Extract the (x, y) coordinate from the center of the cell holding the provided text.  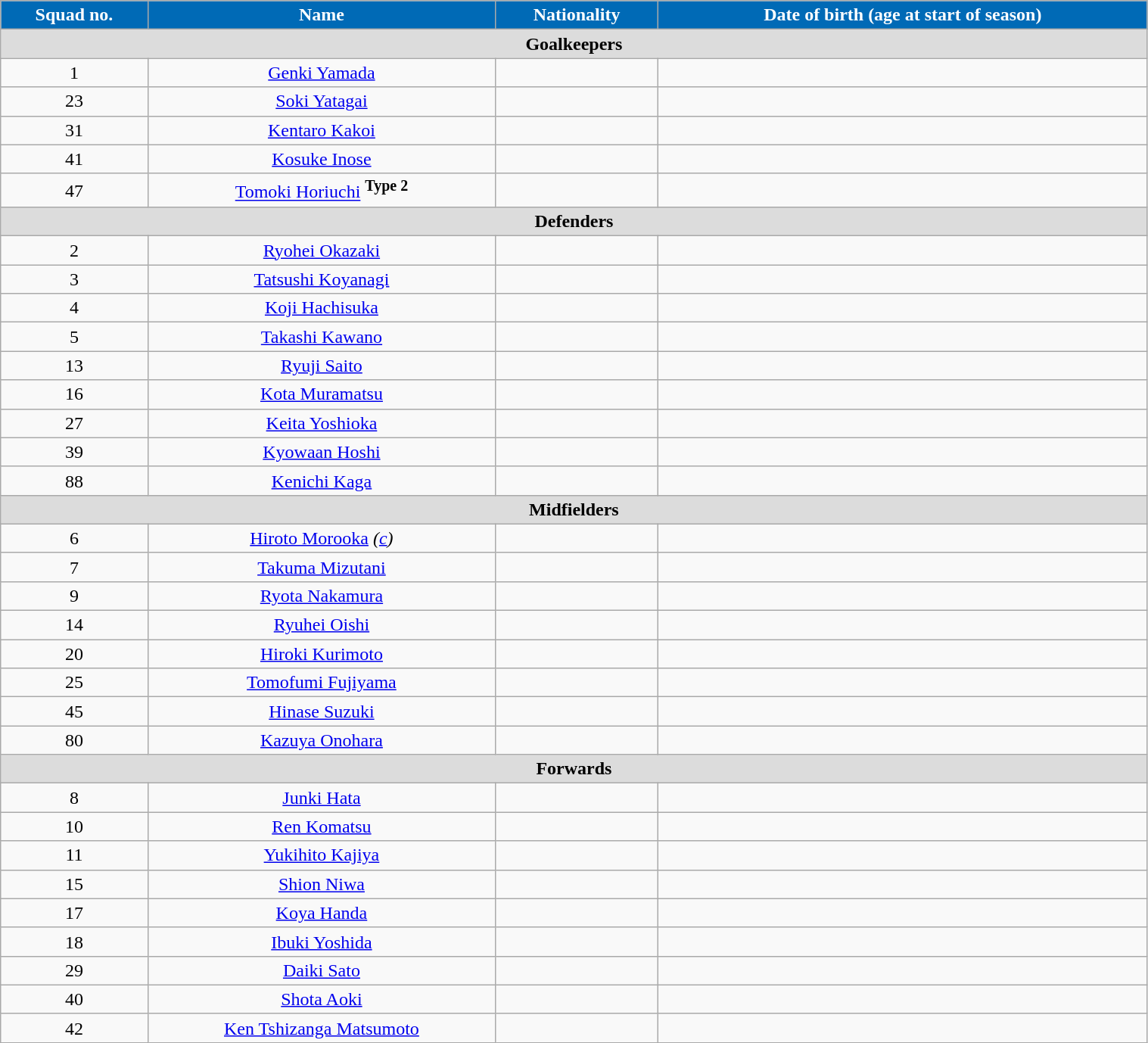
Goalkeepers (574, 44)
Genki Yamada (321, 73)
31 (74, 130)
88 (74, 481)
8 (74, 798)
20 (74, 654)
7 (74, 567)
Tomoki Horiuchi Type 2 (321, 191)
Ryohei Okazaki (321, 251)
Nationality (577, 15)
3 (74, 279)
Yukihito Kajiya (321, 855)
Junki Hata (321, 798)
Daiki Sato (321, 970)
Kazuya Onohara (321, 740)
41 (74, 159)
40 (74, 999)
Ibuki Yoshida (321, 942)
Ren Komatsu (321, 827)
Squad no. (74, 15)
5 (74, 337)
Shota Aoki (321, 999)
Midfielders (574, 509)
Ryuhei Oishi (321, 625)
Date of birth (age at start of season) (903, 15)
9 (74, 596)
45 (74, 711)
Name (321, 15)
42 (74, 1028)
Kentaro Kakoi (321, 130)
47 (74, 191)
Forwards (574, 769)
15 (74, 884)
Ryuji Saito (321, 366)
16 (74, 394)
29 (74, 970)
27 (74, 423)
Ryota Nakamura (321, 596)
Tomofumi Fujiyama (321, 683)
11 (74, 855)
10 (74, 827)
Defenders (574, 222)
Tatsushi Koyanagi (321, 279)
Koji Hachisuka (321, 308)
2 (74, 251)
Kenichi Kaga (321, 481)
Shion Niwa (321, 884)
Kyowaan Hoshi (321, 452)
18 (74, 942)
39 (74, 452)
17 (74, 913)
Hiroto Morooka (c) (321, 538)
23 (74, 101)
Hinase Suzuki (321, 711)
14 (74, 625)
4 (74, 308)
Kota Muramatsu (321, 394)
80 (74, 740)
1 (74, 73)
Takashi Kawano (321, 337)
Ken Tshizanga Matsumoto (321, 1028)
Keita Yoshioka (321, 423)
25 (74, 683)
Koya Handa (321, 913)
Hiroki Kurimoto (321, 654)
Kosuke Inose (321, 159)
6 (74, 538)
13 (74, 366)
Soki Yatagai (321, 101)
Takuma Mizutani (321, 567)
